Find where the given text appears and provide that cell's center as [x, y] coordinate. 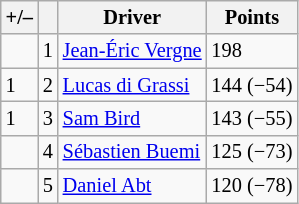
3 [48, 118]
Sam Bird [132, 118]
4 [48, 152]
125 (−73) [252, 152]
5 [48, 186]
120 (−78) [252, 186]
143 (−55) [252, 118]
Jean-Éric Vergne [132, 51]
Driver [132, 17]
Lucas di Grassi [132, 85]
Points [252, 17]
Daniel Abt [132, 186]
+/– [20, 17]
2 [48, 85]
198 [252, 51]
144 (−54) [252, 85]
Sébastien Buemi [132, 152]
